Find where the given text appears and provide that cell's center as (X, Y) coordinate. 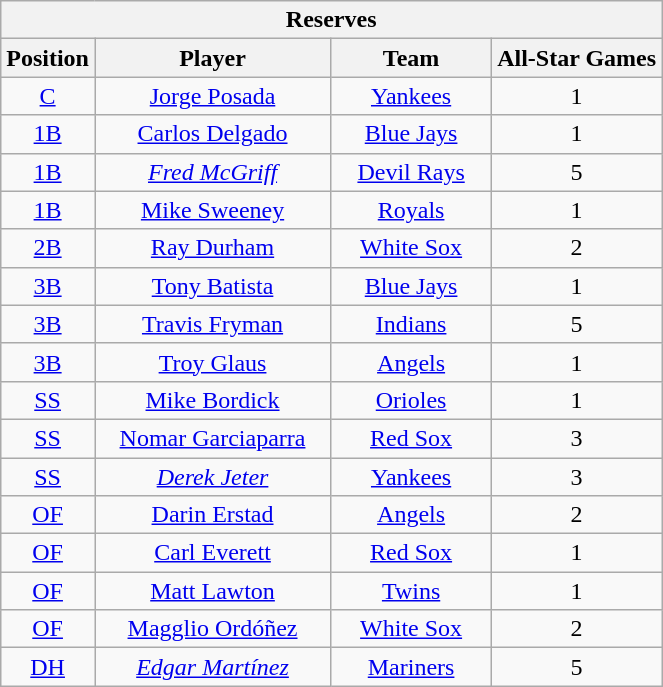
Orioles (412, 400)
DH (48, 667)
Mike Sweeney (212, 210)
Twins (412, 591)
Team (412, 58)
Matt Lawton (212, 591)
Carl Everett (212, 553)
Indians (412, 324)
Troy Glaus (212, 362)
Jorge Posada (212, 96)
Position (48, 58)
Tony Batista (212, 286)
Edgar Martínez (212, 667)
Reserves (332, 20)
Darin Erstad (212, 515)
Travis Fryman (212, 324)
Magglio Ordóñez (212, 629)
Mike Bordick (212, 400)
Carlos Delgado (212, 134)
Devil Rays (412, 172)
Player (212, 58)
Fred McGriff (212, 172)
2B (48, 248)
All-Star Games (577, 58)
Ray Durham (212, 248)
Royals (412, 210)
Derek Jeter (212, 477)
Nomar Garciaparra (212, 438)
C (48, 96)
Mariners (412, 667)
